Return the [X, Y] coordinate for the center point of the cell that contains the specified text.  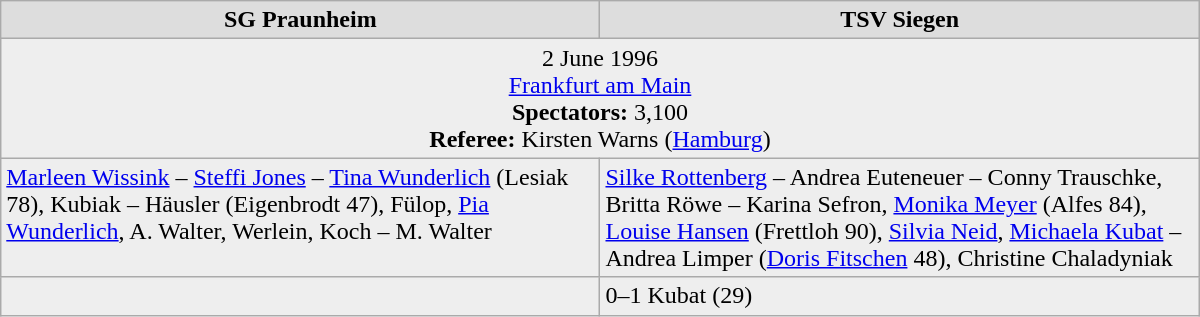
SG Praunheim [300, 20]
TSV Siegen [900, 20]
2 June 1996 Frankfurt am Main Spectators: 3,100 Referee: Kirsten Warns (Hamburg) [600, 98]
0–1 Kubat (29) [900, 296]
